Provide the (x, y) coordinate of the cell's center where the given text is located.  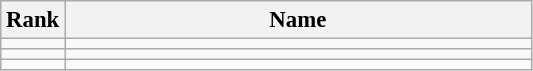
Name (298, 20)
Rank (33, 20)
